Output the (x, y) coordinate of the center of the cell containing the given text.  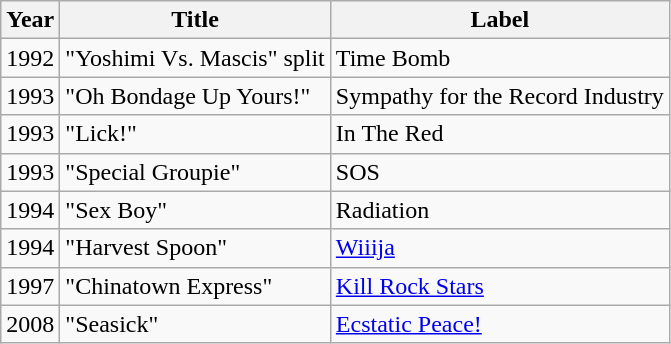
1992 (30, 58)
Year (30, 20)
SOS (500, 172)
2008 (30, 324)
"Oh Bondage Up Yours!" (196, 96)
"Sex Boy" (196, 210)
"Special Groupie" (196, 172)
Label (500, 20)
Sympathy for the Record Industry (500, 96)
Ecstatic Peace! (500, 324)
Radiation (500, 210)
1997 (30, 286)
"Seasick" (196, 324)
"Lick!" (196, 134)
"Harvest Spoon" (196, 248)
Wiiija (500, 248)
Time Bomb (500, 58)
Title (196, 20)
In The Red (500, 134)
"Chinatown Express" (196, 286)
Kill Rock Stars (500, 286)
"Yoshimi Vs. Mascis" split (196, 58)
